Return the (X, Y) coordinate for the center point of the cell that contains the specified text.  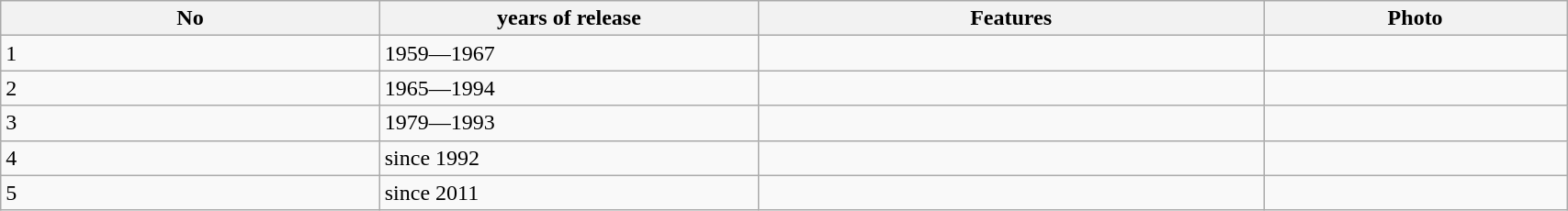
since 2011 (569, 193)
1965—1994 (569, 88)
2 (190, 88)
1 (190, 53)
1979—1993 (569, 123)
1959—1967 (569, 53)
3 (190, 123)
since 1992 (569, 158)
4 (190, 158)
Photo (1416, 18)
5 (190, 193)
Features (1011, 18)
No (190, 18)
years of release (569, 18)
